Scan for the cell matching the given text and deliver its (x, y) coordinate at center. 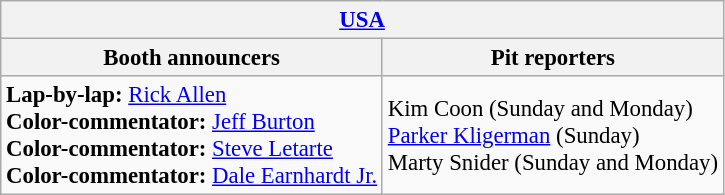
Pit reporters (552, 58)
USA (362, 20)
Booth announcers (192, 58)
Kim Coon (Sunday and Monday)Parker Kligerman (Sunday)Marty Snider (Sunday and Monday) (552, 136)
Lap-by-lap: Rick AllenColor-commentator: Jeff BurtonColor-commentator: Steve LetarteColor-commentator: Dale Earnhardt Jr. (192, 136)
